Locate the cell with the specified text and output its [x, y] center coordinate. 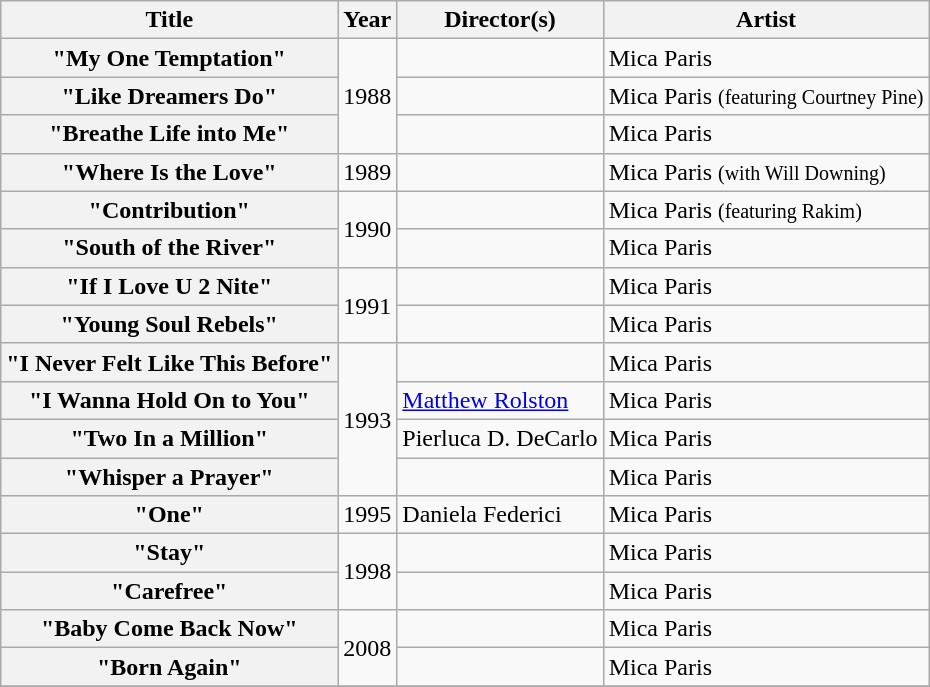
"Two In a Million" [170, 438]
1998 [368, 572]
"If I Love U 2 Nite" [170, 286]
"Like Dreamers Do" [170, 96]
"Contribution" [170, 210]
Mica Paris (with Will Downing) [766, 172]
"Born Again" [170, 667]
"Stay" [170, 553]
1995 [368, 515]
"Whisper a Prayer" [170, 477]
"Baby Come Back Now" [170, 629]
Artist [766, 20]
Mica Paris (featuring Courtney Pine) [766, 96]
Matthew Rolston [500, 400]
Director(s) [500, 20]
"My One Temptation" [170, 58]
1989 [368, 172]
"Carefree" [170, 591]
2008 [368, 648]
1990 [368, 229]
"Where Is the Love" [170, 172]
"South of the River" [170, 248]
Pierluca D. DeCarlo [500, 438]
1988 [368, 96]
"Young Soul Rebels" [170, 324]
"I Never Felt Like This Before" [170, 362]
"Breathe Life into Me" [170, 134]
Title [170, 20]
"One" [170, 515]
"I Wanna Hold On to You" [170, 400]
Daniela Federici [500, 515]
Year [368, 20]
Mica Paris (featuring Rakim) [766, 210]
1991 [368, 305]
1993 [368, 419]
